Identify which cell holds the provided text, then report its (X, Y) central coordinate. 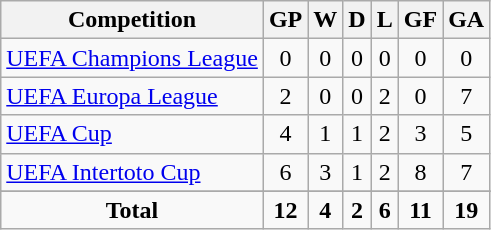
8 (420, 172)
UEFA Cup (132, 134)
UEFA Intertoto Cup (132, 172)
5 (466, 134)
GA (466, 20)
12 (285, 210)
Competition (132, 20)
11 (420, 210)
UEFA Europa League (132, 96)
Total (132, 210)
GF (420, 20)
W (326, 20)
UEFA Champions League (132, 58)
19 (466, 210)
L (384, 20)
GP (285, 20)
D (357, 20)
